Output the [x, y] coordinate of the center of the cell containing the given text.  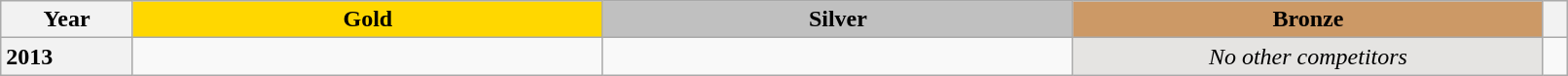
Silver [837, 19]
No other competitors [1308, 57]
2013 [67, 57]
Bronze [1308, 19]
Gold [368, 19]
Year [67, 19]
